Provide the (x, y) coordinate of the cell's center where the given text is located.  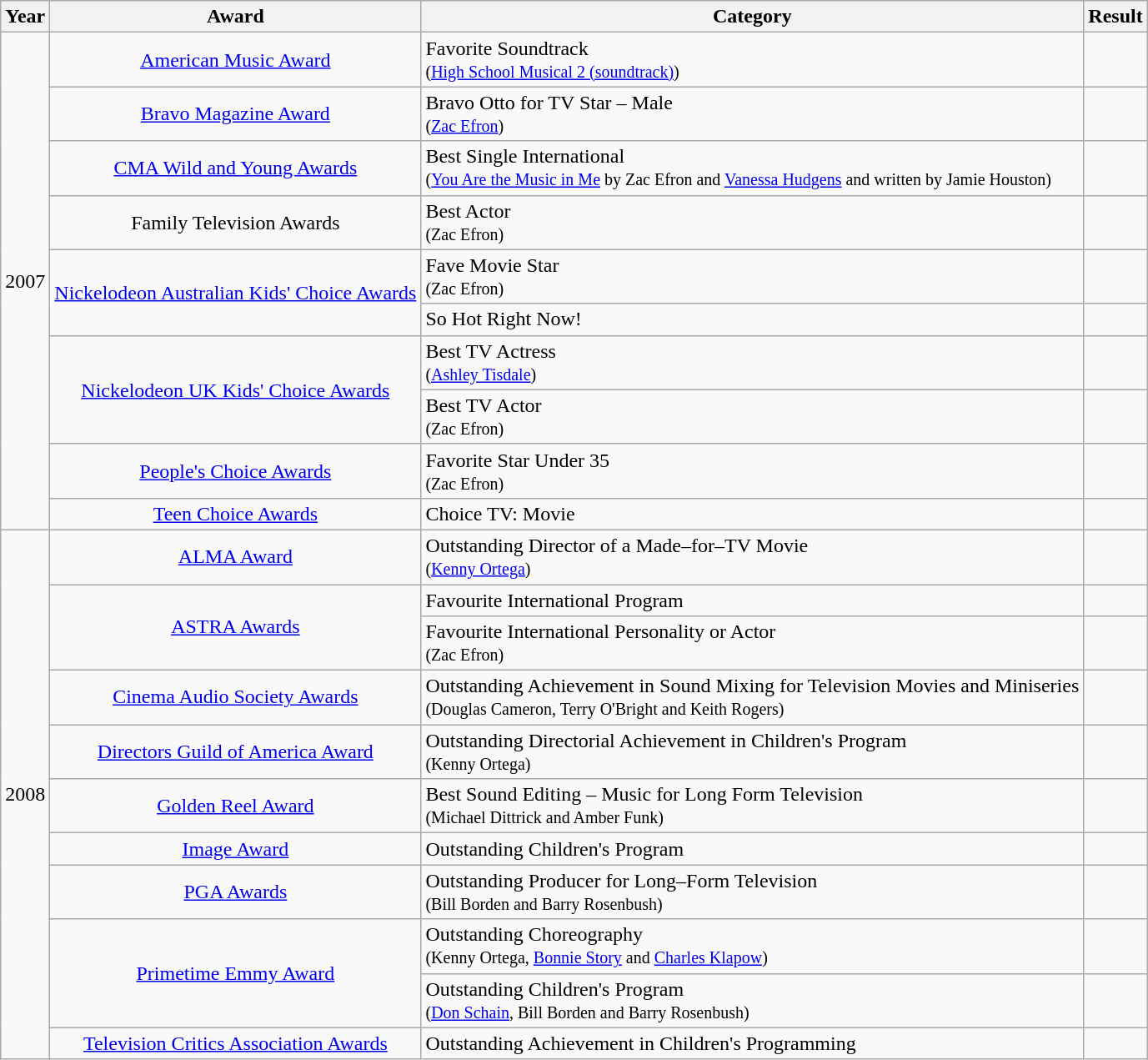
Favorite Soundtrack(High School Musical 2 (soundtrack)) (752, 60)
Primetime Emmy Award (235, 973)
Outstanding Producer for Long–Form Television(Bill Borden and Barry Rosenbush) (752, 892)
Result (1115, 17)
PGA Awards (235, 892)
CMA Wild and Young Awards (235, 168)
Favorite Star Under 35(Zac Efron) (752, 470)
Family Television Awards (235, 222)
2007 (25, 282)
ALMA Award (235, 557)
Favourite International Personality or Actor(Zac Efron) (752, 644)
Nickelodeon Australian Kids' Choice Awards (235, 292)
Teen Choice Awards (235, 514)
Year (25, 17)
Bravo Magazine Award (235, 113)
Category (752, 17)
Directors Guild of America Award (235, 752)
Award (235, 17)
Best Sound Editing – Music for Long Form Television(Michael Dittrick and Amber Funk) (752, 806)
Outstanding Children's Program(Don Schain, Bill Borden and Barry Rosenbush) (752, 1001)
Golden Reel Award (235, 806)
Image Award (235, 849)
Outstanding Children's Program (752, 849)
Bravo Otto for TV Star – Male(Zac Efron) (752, 113)
So Hot Right Now! (752, 319)
Outstanding Directorial Achievement in Children's Program(Kenny Ortega) (752, 752)
People's Choice Awards (235, 470)
Television Critics Association Awards (235, 1043)
Cinema Audio Society Awards (235, 697)
Outstanding Achievement in Sound Mixing for Television Movies and Miniseries(Douglas Cameron, Terry O'Bright and Keith Rogers) (752, 697)
Best Actor(Zac Efron) (752, 222)
Outstanding Director of a Made–for–TV Movie(Kenny Ortega) (752, 557)
Best TV Actress(Ashley Tisdale) (752, 362)
Choice TV: Movie (752, 514)
ASTRA Awards (235, 627)
Outstanding Achievement in Children's Programming (752, 1043)
Best Single International(You Are the Music in Me by Zac Efron and Vanessa Hudgens and written by Jamie Houston) (752, 168)
Nickelodeon UK Kids' Choice Awards (235, 389)
Favourite International Program (752, 600)
2008 (25, 794)
Outstanding Choreography(Kenny Ortega, Bonnie Story and Charles Klapow) (752, 946)
Best TV Actor(Zac Efron) (752, 417)
American Music Award (235, 60)
Fave Movie Star(Zac Efron) (752, 277)
